Extract the (X, Y) coordinate from the center of the cell holding the provided text.  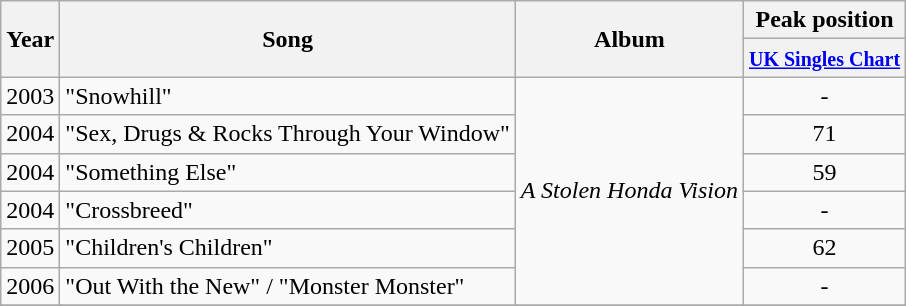
Song (288, 39)
UK Singles Chart (824, 58)
Peak position (824, 20)
Year (30, 39)
"Something Else" (288, 172)
2003 (30, 96)
62 (824, 248)
2005 (30, 248)
"Snowhill" (288, 96)
A Stolen Honda Vision (629, 191)
"Out With the New" / "Monster Monster" (288, 286)
71 (824, 134)
"Crossbreed" (288, 210)
"Sex, Drugs & Rocks Through Your Window" (288, 134)
Album (629, 39)
2006 (30, 286)
59 (824, 172)
"Children's Children" (288, 248)
